Return the [X, Y] coordinate for the center point of the cell that contains the specified text.  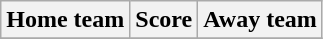
Home team [66, 20]
Score [164, 20]
Away team [260, 20]
